Return (x, y) of the center of cell containing provided text 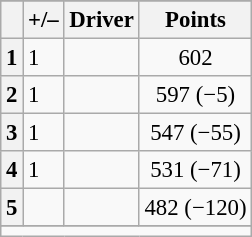
5 (12, 208)
4 (12, 170)
2 (12, 95)
547 (−55) (196, 133)
482 (−120) (196, 208)
+/– (44, 20)
531 (−71) (196, 170)
597 (−5) (196, 95)
Points (196, 20)
602 (196, 58)
3 (12, 133)
Driver (102, 20)
